Output the (X, Y) coordinate of the center of the cell containing the given text.  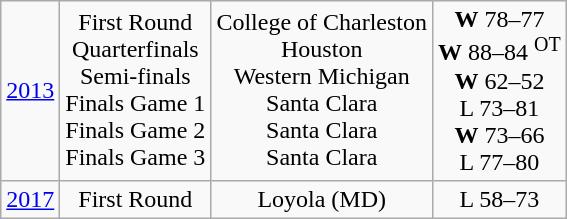
W 78–77W 88–84 OTW 62–52L 73–81W 73–66L 77–80 (500, 91)
College of CharlestonHoustonWestern MichiganSanta ClaraSanta ClaraSanta Clara (322, 91)
2013 (30, 91)
2017 (30, 199)
First Round (136, 199)
Loyola (MD) (322, 199)
L 58–73 (500, 199)
First RoundQuarterfinalsSemi-finalsFinals Game 1Finals Game 2Finals Game 3 (136, 91)
